Extract the [X, Y] coordinate from the center of the cell holding the provided text.  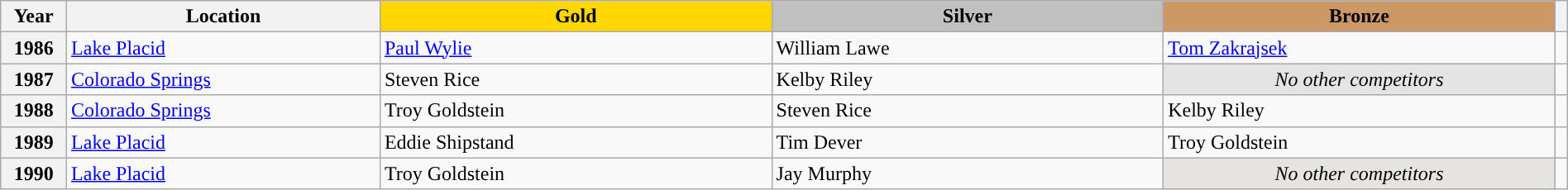
Tim Dever [968, 142]
1988 [34, 111]
Tom Zakrajsek [1360, 48]
1986 [34, 48]
1987 [34, 79]
Silver [968, 17]
Paul Wylie [576, 48]
Location [223, 17]
Bronze [1360, 17]
1989 [34, 142]
Jay Murphy [968, 173]
Gold [576, 17]
Year [34, 17]
Eddie Shipstand [576, 142]
1990 [34, 173]
William Lawe [968, 48]
